Determine the (x, y) coordinate at the center of the cell enclosing the given text.  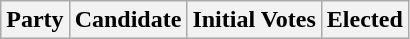
Party (35, 20)
Candidate (128, 20)
Elected (364, 20)
Initial Votes (254, 20)
